From the cell containing the given text, extract its center point as [x, y] coordinate. 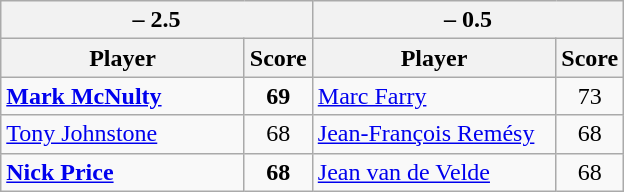
– 0.5 [468, 20]
Tony Johnstone [123, 134]
Marc Farry [434, 96]
Nick Price [123, 172]
Jean van de Velde [434, 172]
Mark McNulty [123, 96]
– 2.5 [157, 20]
69 [278, 96]
Jean-François Remésy [434, 134]
73 [590, 96]
